From the cell containing the given text, extract its center point as [X, Y] coordinate. 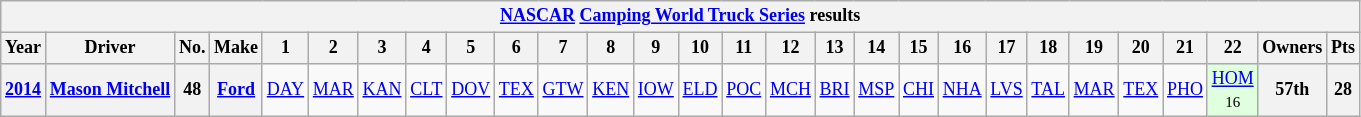
DAY [285, 90]
20 [1141, 48]
HOM16 [1232, 90]
9 [656, 48]
MCH [791, 90]
21 [1186, 48]
BRI [834, 90]
Pts [1344, 48]
2014 [24, 90]
14 [876, 48]
CLT [426, 90]
Owners [1292, 48]
CHI [919, 90]
12 [791, 48]
19 [1094, 48]
DOV [471, 90]
IOW [656, 90]
NHA [962, 90]
Driver [110, 48]
13 [834, 48]
ELD [700, 90]
PHO [1186, 90]
17 [1006, 48]
NASCAR Camping World Truck Series results [680, 16]
4 [426, 48]
48 [192, 90]
1 [285, 48]
57th [1292, 90]
7 [563, 48]
Make [236, 48]
18 [1048, 48]
Ford [236, 90]
LVS [1006, 90]
GTW [563, 90]
11 [744, 48]
TAL [1048, 90]
KAN [382, 90]
MSP [876, 90]
3 [382, 48]
8 [611, 48]
Mason Mitchell [110, 90]
Year [24, 48]
10 [700, 48]
5 [471, 48]
28 [1344, 90]
15 [919, 48]
16 [962, 48]
22 [1232, 48]
No. [192, 48]
KEN [611, 90]
POC [744, 90]
2 [333, 48]
6 [517, 48]
